From the cell containing the given text, extract its center point as (X, Y) coordinate. 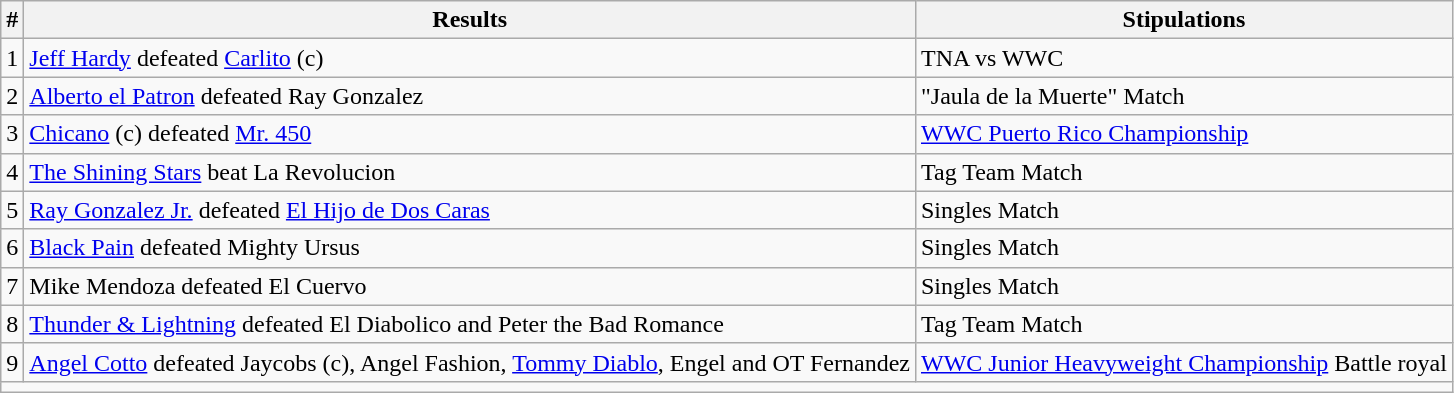
Stipulations (1184, 20)
# (12, 20)
2 (12, 96)
WWC Junior Heavyweight Championship Battle royal (1184, 362)
9 (12, 362)
8 (12, 324)
Angel Cotto defeated Jaycobs (c), Angel Fashion, Tommy Diablo, Engel and OT Fernandez (470, 362)
3 (12, 134)
WWC Puerto Rico Championship (1184, 134)
7 (12, 286)
4 (12, 172)
The Shining Stars beat La Revolucion (470, 172)
Alberto el Patron defeated Ray Gonzalez (470, 96)
Ray Gonzalez Jr. defeated El Hijo de Dos Caras (470, 210)
5 (12, 210)
Black Pain defeated Mighty Ursus (470, 248)
Mike Mendoza defeated El Cuervo (470, 286)
1 (12, 58)
TNA vs WWC (1184, 58)
"Jaula de la Muerte" Match (1184, 96)
6 (12, 248)
Chicano (c) defeated Mr. 450 (470, 134)
Jeff Hardy defeated Carlito (c) (470, 58)
Thunder & Lightning defeated El Diabolico and Peter the Bad Romance (470, 324)
Results (470, 20)
